Output the (X, Y) coordinate of the center of the cell containing the given text.  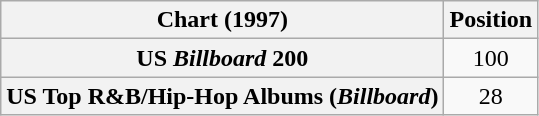
Chart (1997) (222, 20)
Position (491, 20)
US Billboard 200 (222, 58)
100 (491, 58)
US Top R&B/Hip-Hop Albums (Billboard) (222, 96)
28 (491, 96)
